Return the [x, y] coordinate for the center point of the cell that contains the specified text.  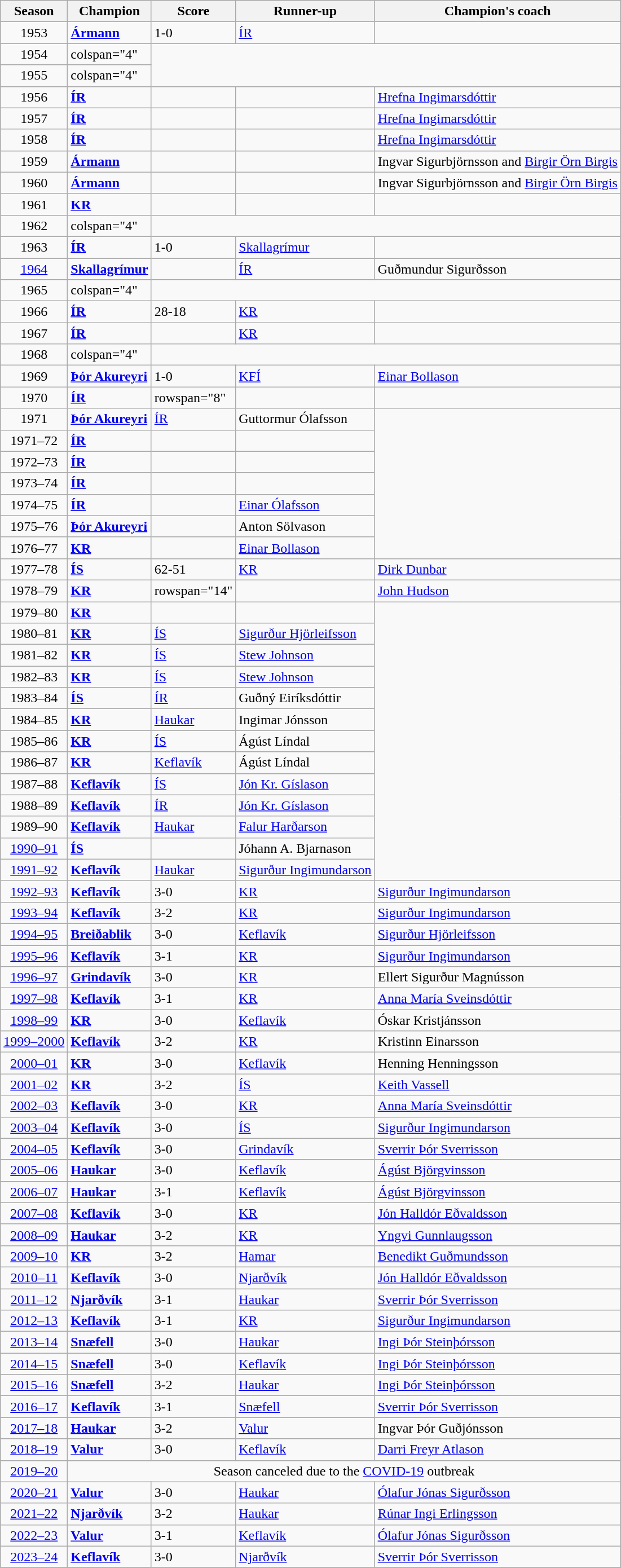
2008–09 [34, 1235]
1994–95 [34, 934]
62-51 [193, 569]
1976–77 [34, 548]
2013–14 [34, 1342]
1974–75 [34, 505]
Kristinn Einarsson [497, 1042]
1995–96 [34, 956]
1964 [34, 269]
Darri Freyr Atlason [497, 1450]
1996–97 [34, 977]
1970 [34, 398]
2020–21 [34, 1492]
1991–92 [34, 870]
Yngvi Gunnlaugsson [497, 1235]
2021–22 [34, 1514]
1978–79 [34, 591]
1983–84 [34, 698]
1998–99 [34, 1020]
2007–08 [34, 1213]
2009–10 [34, 1256]
1967 [34, 333]
1985–86 [34, 741]
2011–12 [34, 1299]
Runner-up [305, 11]
1984–85 [34, 720]
2002–03 [34, 1106]
1958 [34, 140]
1954 [34, 54]
1969 [34, 376]
2017–18 [34, 1428]
1988–89 [34, 805]
1957 [34, 118]
2012–13 [34, 1321]
Ingimar Jónsson [305, 720]
Anton Sölvason [305, 526]
Óskar Kristjánsson [497, 1020]
1962 [34, 226]
Score [193, 11]
Rúnar Ingi Erlingsson [497, 1514]
2014–15 [34, 1364]
1982–83 [34, 677]
2019–20 [34, 1471]
1989–90 [34, 827]
1997–98 [34, 999]
1973–74 [34, 483]
2018–19 [34, 1450]
1999–2000 [34, 1042]
Ingvar Þór Guðjónsson [497, 1428]
1968 [34, 355]
28-18 [193, 312]
1971 [34, 419]
2010–11 [34, 1278]
1959 [34, 161]
1956 [34, 97]
1992–93 [34, 891]
1953 [34, 33]
1986–87 [34, 763]
Breiðablik [109, 934]
1963 [34, 247]
Benedikt Guðmundsson [497, 1256]
1966 [34, 312]
Einar Ólafsson [305, 505]
1971–72 [34, 441]
Guttormur Ólafsson [305, 419]
1965 [34, 290]
2003–04 [34, 1127]
1987–88 [34, 784]
2015–16 [34, 1385]
1975–76 [34, 526]
Hamar [305, 1256]
Champion [109, 11]
1961 [34, 204]
2006–07 [34, 1192]
2000–01 [34, 1063]
Keith Vassell [497, 1085]
2016–17 [34, 1407]
2001–02 [34, 1085]
John Hudson [497, 591]
Ellert Sigurður Magnússon [497, 977]
Dirk Dunbar [497, 569]
2023–24 [34, 1557]
2022–23 [34, 1535]
Henning Henningsson [497, 1063]
Jóhann A. Bjarnason [305, 848]
Guðný Eiríksdóttir [305, 698]
1980–81 [34, 634]
Falur Harðarson [305, 827]
1977–78 [34, 569]
1972–73 [34, 462]
1981–82 [34, 655]
2004–05 [34, 1149]
KFÍ [305, 376]
1979–80 [34, 612]
1990–91 [34, 848]
2005–06 [34, 1170]
rowspan="14" [193, 591]
Champion's coach [497, 11]
1955 [34, 76]
Season [34, 11]
1993–94 [34, 913]
rowspan="8" [193, 398]
1960 [34, 183]
Season canceled due to the COVID-19 outbreak [344, 1471]
Guðmundur Sigurðsson [497, 269]
